Locate the cell with the specified text and output its (x, y) center coordinate. 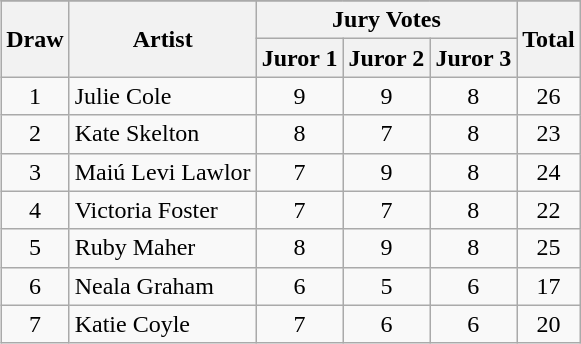
22 (549, 210)
24 (549, 172)
Juror 3 (474, 58)
Artist (162, 39)
26 (549, 96)
2 (35, 134)
Julie Cole (162, 96)
25 (549, 248)
Katie Coyle (162, 324)
Juror 1 (300, 58)
Victoria Foster (162, 210)
Ruby Maher (162, 248)
Draw (35, 39)
17 (549, 286)
Total (549, 39)
23 (549, 134)
Maiú Levi Lawlor (162, 172)
1 (35, 96)
Juror 2 (386, 58)
Jury Votes (386, 20)
4 (35, 210)
Neala Graham (162, 286)
Kate Skelton (162, 134)
20 (549, 324)
3 (35, 172)
